Search for the cell housing the specified text and yield its (X, Y) center coordinate. 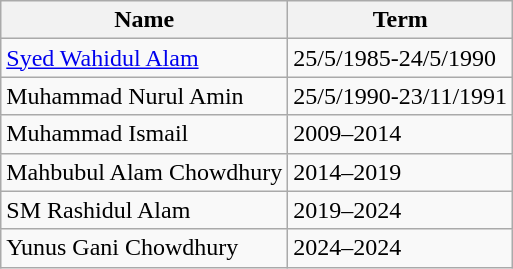
2009–2014 (400, 134)
Syed Wahidul Alam (144, 58)
Muhammad Nurul Amin (144, 96)
Term (400, 20)
2014–2019 (400, 172)
2024–2024 (400, 248)
2019–2024 (400, 210)
Yunus Gani Chowdhury (144, 248)
25/5/1990-23/11/1991 (400, 96)
Mahbubul Alam Chowdhury (144, 172)
Muhammad Ismail (144, 134)
25/5/1985-24/5/1990 (400, 58)
Name (144, 20)
SM Rashidul Alam (144, 210)
